Provide the (x, y) coordinate of the cell's center where the given text is located.  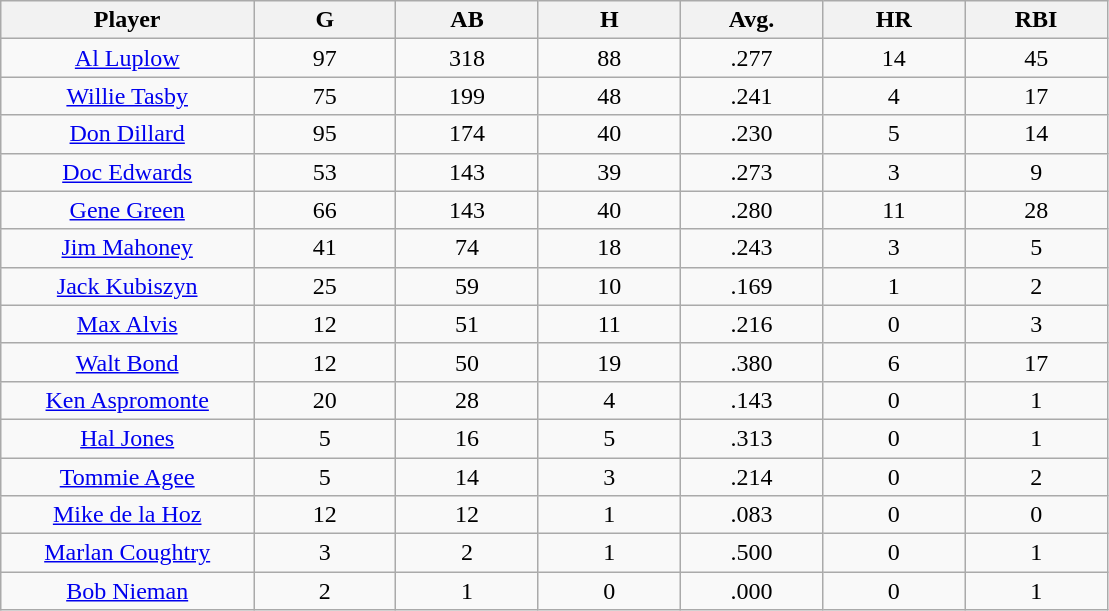
18 (609, 248)
.241 (751, 96)
.243 (751, 248)
39 (609, 172)
97 (325, 58)
25 (325, 286)
Jim Mahoney (128, 248)
9 (1036, 172)
75 (325, 96)
.230 (751, 134)
50 (467, 362)
AB (467, 20)
Don Dillard (128, 134)
53 (325, 172)
95 (325, 134)
318 (467, 58)
.143 (751, 400)
Bob Nieman (128, 591)
48 (609, 96)
.216 (751, 324)
Max Alvis (128, 324)
10 (609, 286)
Avg. (751, 20)
88 (609, 58)
.083 (751, 515)
.000 (751, 591)
51 (467, 324)
RBI (1036, 20)
Al Luplow (128, 58)
66 (325, 210)
.500 (751, 553)
HR (894, 20)
G (325, 20)
199 (467, 96)
174 (467, 134)
74 (467, 248)
.313 (751, 438)
41 (325, 248)
.280 (751, 210)
Walt Bond (128, 362)
Ken Aspromonte (128, 400)
Willie Tasby (128, 96)
.277 (751, 58)
16 (467, 438)
6 (894, 362)
45 (1036, 58)
Gene Green (128, 210)
.214 (751, 477)
Mike de la Hoz (128, 515)
Tommie Agee (128, 477)
Doc Edwards (128, 172)
.169 (751, 286)
Jack Kubiszyn (128, 286)
H (609, 20)
59 (467, 286)
Hal Jones (128, 438)
Marlan Coughtry (128, 553)
.273 (751, 172)
.380 (751, 362)
Player (128, 20)
20 (325, 400)
19 (609, 362)
